Determine the (X, Y) coordinate at the center of the cell enclosing the given text.  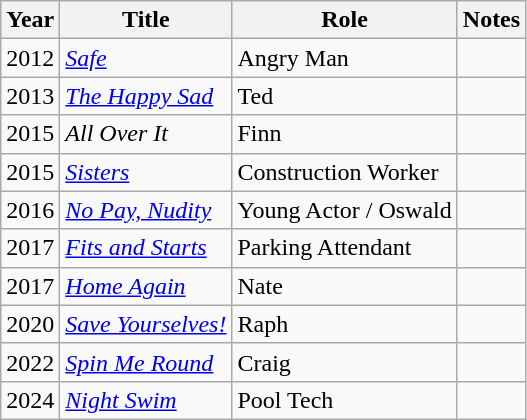
2012 (30, 58)
Raph (344, 324)
Night Swim (146, 400)
Title (146, 20)
No Pay, Nudity (146, 210)
Fits and Starts (146, 248)
2022 (30, 362)
Young Actor / Oswald (344, 210)
Year (30, 20)
Role (344, 20)
Craig (344, 362)
Save Yourselves! (146, 324)
Construction Worker (344, 172)
Ted (344, 96)
Angry Man (344, 58)
Notes (491, 20)
Pool Tech (344, 400)
All Over It (146, 134)
Nate (344, 286)
Sisters (146, 172)
The Happy Sad (146, 96)
2024 (30, 400)
Parking Attendant (344, 248)
Spin Me Round (146, 362)
Safe (146, 58)
2020 (30, 324)
Home Again (146, 286)
2013 (30, 96)
2016 (30, 210)
Finn (344, 134)
